Search for the cell housing the specified text and yield its (x, y) center coordinate. 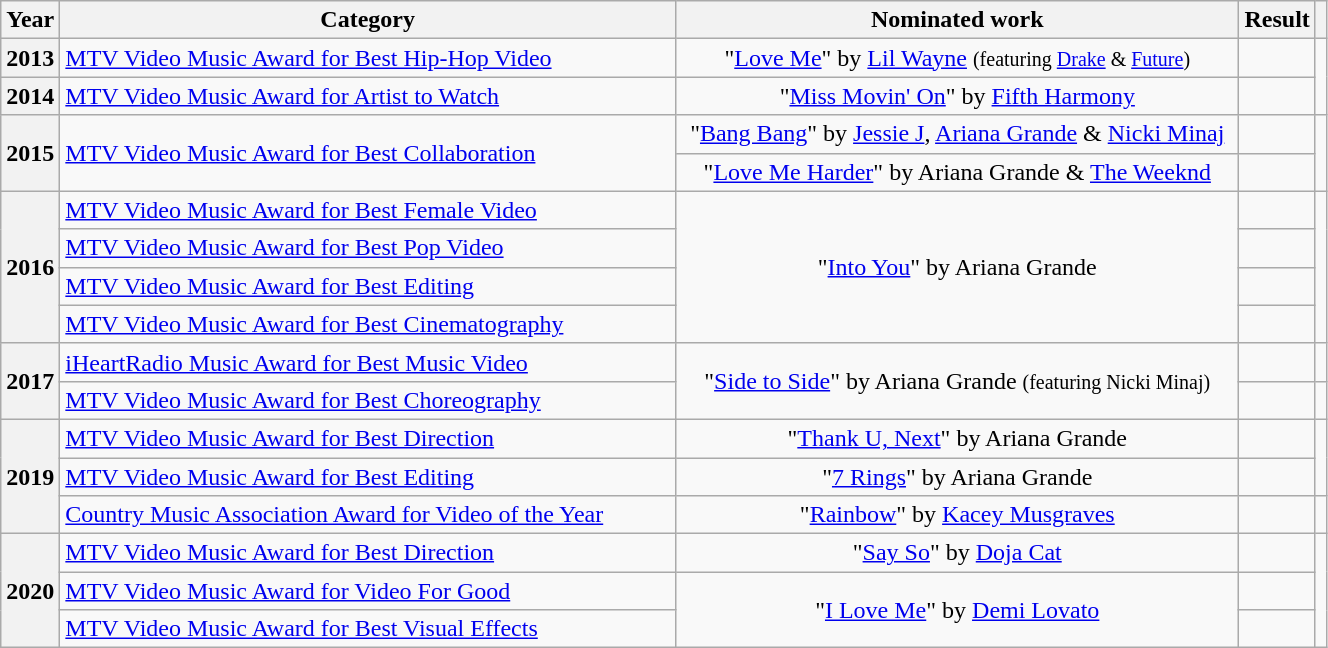
MTV Video Music Award for Best Cinematography (368, 324)
"7 Rings" by Ariana Grande (958, 477)
MTV Video Music Award for Best Hip-Hop Video (368, 58)
"Miss Movin' On" by Fifth Harmony (958, 96)
2015 (30, 153)
"Side to Side" by Ariana Grande (featuring Nicki Minaj) (958, 381)
2020 (30, 591)
"Into You" by Ariana Grande (958, 267)
2017 (30, 381)
2016 (30, 267)
MTV Video Music Award for Video For Good (368, 591)
MTV Video Music Award for Best Choreography (368, 400)
MTV Video Music Award for Best Pop Video (368, 248)
iHeartRadio Music Award for Best Music Video (368, 362)
"Say So" by Doja Cat (958, 553)
MTV Video Music Award for Best Female Video (368, 210)
MTV Video Music Award for Best Collaboration (368, 153)
2014 (30, 96)
Year (30, 20)
Category (368, 20)
"Bang Bang" by Jessie J, Ariana Grande & Nicki Minaj (958, 134)
Result (1277, 20)
"Thank U, Next" by Ariana Grande (958, 438)
"I Love Me" by Demi Lovato (958, 610)
"Love Me" by Lil Wayne (featuring Drake & Future) (958, 58)
MTV Video Music Award for Artist to Watch (368, 96)
Nominated work (958, 20)
2013 (30, 58)
2019 (30, 476)
MTV Video Music Award for Best Visual Effects (368, 629)
Country Music Association Award for Video of the Year (368, 515)
"Love Me Harder" by Ariana Grande & The Weeknd (958, 172)
"Rainbow" by Kacey Musgraves (958, 515)
